Find where the given text appears and provide that cell's center as [x, y] coordinate. 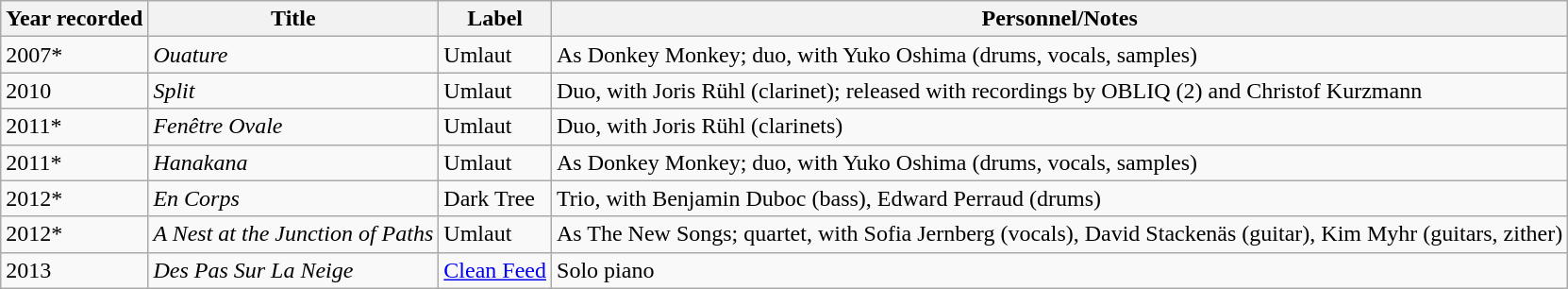
A Nest at the Junction of Paths [293, 234]
Year recorded [75, 19]
Trio, with Benjamin Duboc (bass), Edward Perraud (drums) [1060, 198]
2010 [75, 91]
Duo, with Joris Rühl (clarinet); released with recordings by OBLIQ (2) and Christof Kurzmann [1060, 91]
Title [293, 19]
Dark Tree [495, 198]
2007* [75, 55]
Personnel/Notes [1060, 19]
Duo, with Joris Rühl (clarinets) [1060, 127]
2013 [75, 270]
Clean Feed [495, 270]
Des Pas Sur La Neige [293, 270]
En Corps [293, 198]
As The New Songs; quartet, with Sofia Jernberg (vocals), David Stackenäs (guitar), Kim Myhr (guitars, zither) [1060, 234]
Hanakana [293, 162]
Label [495, 19]
Split [293, 91]
Solo piano [1060, 270]
Ouature [293, 55]
Fenêtre Ovale [293, 127]
